Identify which cell holds the provided text, then report its (X, Y) central coordinate. 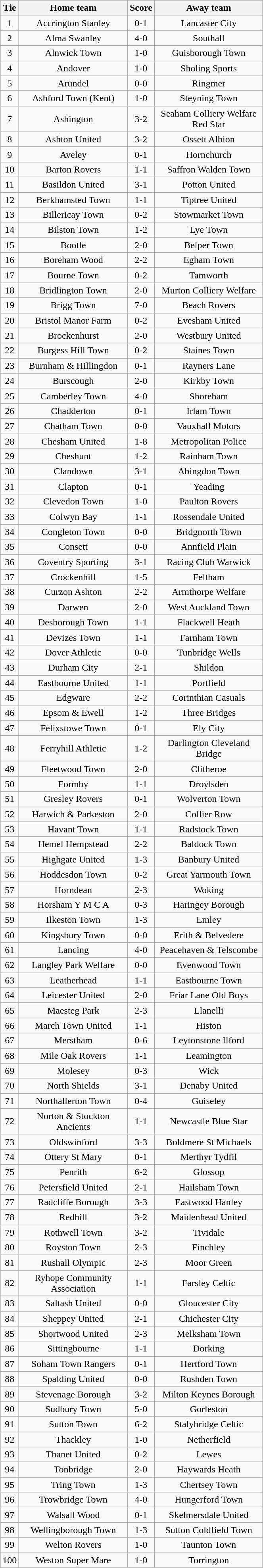
82 (10, 1283)
Ashington (73, 119)
Wolverton Town (209, 799)
86 (10, 1349)
65 (10, 1010)
Gresley Rovers (73, 799)
Tiptree United (209, 199)
53 (10, 829)
7 (10, 119)
Eastbourne United (73, 682)
Durham City (73, 667)
79 (10, 1233)
Ashford Town (Kent) (73, 98)
5-0 (141, 1409)
Llanelli (209, 1010)
Tividale (209, 1233)
Belper Town (209, 245)
45 (10, 698)
Norton & Stockton Ancients (73, 1121)
Metropolitan Police (209, 441)
54 (10, 844)
37 (10, 577)
56 (10, 874)
Chadderton (73, 411)
Bootle (73, 245)
Alma Swanley (73, 38)
Steyning Town (209, 98)
Fleetwood Town (73, 769)
Rushden Town (209, 1379)
10 (10, 169)
Clapton (73, 487)
Yeading (209, 487)
Staines Town (209, 351)
Sholing Sports (209, 68)
Crockenhill (73, 577)
Curzon Ashton (73, 592)
Camberley Town (73, 396)
Westbury United (209, 335)
Newcastle Blue Star (209, 1121)
18 (10, 290)
1 (10, 23)
44 (10, 682)
71 (10, 1101)
Eastwood Hanley (209, 1202)
Edgware (73, 698)
77 (10, 1202)
Farsley Celtic (209, 1283)
Chertsey Town (209, 1485)
Denaby United (209, 1086)
Brockenhurst (73, 335)
Rothwell Town (73, 1233)
1-5 (141, 577)
Merthyr Tydfil (209, 1157)
Mile Oak Rovers (73, 1056)
Hungerford Town (209, 1500)
74 (10, 1157)
20 (10, 320)
Glossop (209, 1172)
Ringmer (209, 83)
Lye Town (209, 230)
4 (10, 68)
Ely City (209, 728)
27 (10, 426)
Haringey Borough (209, 905)
57 (10, 889)
30 (10, 472)
Friar Lane Old Boys (209, 995)
West Auckland Town (209, 607)
Northallerton Town (73, 1101)
Tonbridge (73, 1470)
3 (10, 53)
Sutton Coldfield Town (209, 1530)
6 (10, 98)
49 (10, 769)
21 (10, 335)
Ossett Albion (209, 139)
Clandown (73, 472)
Flackwell Heath (209, 622)
Three Bridges (209, 713)
Andover (73, 68)
Formby (73, 784)
25 (10, 396)
98 (10, 1530)
Irlam Town (209, 411)
Havant Town (73, 829)
Vauxhall Motors (209, 426)
Annfield Plain (209, 547)
Sudbury Town (73, 1409)
9 (10, 154)
58 (10, 905)
Devizes Town (73, 637)
Stevenage Borough (73, 1394)
46 (10, 713)
Saltash United (73, 1303)
97 (10, 1515)
5 (10, 83)
Beach Rovers (209, 305)
85 (10, 1334)
1-8 (141, 441)
Chesham United (73, 441)
100 (10, 1560)
63 (10, 980)
13 (10, 215)
Leamington (209, 1056)
Desborough Town (73, 622)
87 (10, 1364)
Guisborough Town (209, 53)
Histon (209, 1026)
Away team (209, 8)
Royston Town (73, 1248)
73 (10, 1142)
Bilston Town (73, 230)
Finchley (209, 1248)
68 (10, 1056)
7-0 (141, 305)
Woking (209, 889)
North Shields (73, 1086)
Kingsbury Town (73, 935)
Burscough (73, 381)
33 (10, 517)
Brigg Town (73, 305)
92 (10, 1439)
Penrith (73, 1172)
Radcliffe Borough (73, 1202)
Gloucester City (209, 1303)
Paulton Rovers (209, 502)
99 (10, 1545)
Peacehaven & Telscombe (209, 950)
Merstham (73, 1041)
Skelmersdale United (209, 1515)
Torrington (209, 1560)
Burnham & Hillingdon (73, 366)
Ilkeston Town (73, 920)
Redhill (73, 1217)
23 (10, 366)
Darwen (73, 607)
95 (10, 1485)
Abingdon Town (209, 472)
78 (10, 1217)
Epsom & Ewell (73, 713)
Leytonstone Ilford (209, 1041)
81 (10, 1263)
Chatham Town (73, 426)
Evenwood Town (209, 965)
89 (10, 1394)
Egham Town (209, 260)
Bridlington Town (73, 290)
Maesteg Park (73, 1010)
91 (10, 1424)
Bridgnorth Town (209, 532)
Saffron Walden Town (209, 169)
Thackley (73, 1439)
76 (10, 1187)
Stowmarket Town (209, 215)
8 (10, 139)
Dorking (209, 1349)
80 (10, 1248)
Alnwick Town (73, 53)
Molesey (73, 1071)
72 (10, 1121)
Burgess Hill Town (73, 351)
Highgate United (73, 859)
Stalybridge Celtic (209, 1424)
24 (10, 381)
Racing Club Warwick (209, 562)
Moor Green (209, 1263)
66 (10, 1026)
Rossendale United (209, 517)
96 (10, 1500)
Hailsham Town (209, 1187)
94 (10, 1470)
Farnham Town (209, 637)
Milton Keynes Borough (209, 1394)
31 (10, 487)
75 (10, 1172)
Taunton Town (209, 1545)
Droylsden (209, 784)
Murton Colliery Welfare (209, 290)
Netherfield (209, 1439)
Score (141, 8)
Basildon United (73, 184)
Lancaster City (209, 23)
Wellingborough Town (73, 1530)
Bourne Town (73, 275)
Thanet United (73, 1455)
Barton Rovers (73, 169)
Weston Super Mare (73, 1560)
Billericay Town (73, 215)
Shortwood United (73, 1334)
Ferryhill Athletic (73, 749)
Accrington Stanley (73, 23)
Oldswinford (73, 1142)
59 (10, 920)
88 (10, 1379)
26 (10, 411)
15 (10, 245)
Hertford Town (209, 1364)
61 (10, 950)
Tie (10, 8)
Aveley (73, 154)
55 (10, 859)
Lancing (73, 950)
Hoddesdon Town (73, 874)
90 (10, 1409)
83 (10, 1303)
47 (10, 728)
Ottery St Mary (73, 1157)
Colwyn Bay (73, 517)
Wick (209, 1071)
34 (10, 532)
Collier Row (209, 814)
March Town United (73, 1026)
Haywards Heath (209, 1470)
Congleton Town (73, 532)
Arundel (73, 83)
Sutton Town (73, 1424)
Gorleston (209, 1409)
Spalding United (73, 1379)
Tunbridge Wells (209, 652)
0-6 (141, 1041)
93 (10, 1455)
Rushall Olympic (73, 1263)
Melksham Town (209, 1334)
Potton United (209, 184)
41 (10, 637)
42 (10, 652)
Hemel Hempstead (73, 844)
Shoreham (209, 396)
Consett (73, 547)
70 (10, 1086)
Hornchurch (209, 154)
Southall (209, 38)
16 (10, 260)
43 (10, 667)
67 (10, 1041)
52 (10, 814)
Great Yarmouth Town (209, 874)
35 (10, 547)
Horndean (73, 889)
Coventry Sporting (73, 562)
Berkhamsted Town (73, 199)
Bristol Manor Farm (73, 320)
Felixstowe Town (73, 728)
Ryhope Community Association (73, 1283)
Kirkby Town (209, 381)
Sheppey United (73, 1319)
Shildon (209, 667)
Sittingbourne (73, 1349)
48 (10, 749)
Guiseley (209, 1101)
50 (10, 784)
Petersfield United (73, 1187)
Rayners Lane (209, 366)
Leatherhead (73, 980)
84 (10, 1319)
17 (10, 275)
Clevedon Town (73, 502)
Evesham United (209, 320)
28 (10, 441)
Soham Town Rangers (73, 1364)
Leicester United (73, 995)
Boreham Wood (73, 260)
29 (10, 456)
Boldmere St Michaels (209, 1142)
Harwich & Parkeston (73, 814)
Tamworth (209, 275)
Emley (209, 920)
51 (10, 799)
69 (10, 1071)
60 (10, 935)
14 (10, 230)
Dover Athletic (73, 652)
Eastbourne Town (209, 980)
36 (10, 562)
22 (10, 351)
Portfield (209, 682)
Ashton United (73, 139)
Maidenhead United (209, 1217)
Lewes (209, 1455)
12 (10, 199)
40 (10, 622)
11 (10, 184)
64 (10, 995)
Chichester City (209, 1319)
Darlington Cleveland Bridge (209, 749)
2 (10, 38)
Baldock Town (209, 844)
Cheshunt (73, 456)
Tring Town (73, 1485)
Feltham (209, 577)
Langley Park Welfare (73, 965)
Horsham Y M C A (73, 905)
62 (10, 965)
Banbury United (209, 859)
Corinthian Casuals (209, 698)
Rainham Town (209, 456)
32 (10, 502)
Clitheroe (209, 769)
Armthorpe Welfare (209, 592)
39 (10, 607)
38 (10, 592)
0-4 (141, 1101)
Radstock Town (209, 829)
19 (10, 305)
Welton Rovers (73, 1545)
Seaham Colliery Welfare Red Star (209, 119)
Walsall Wood (73, 1515)
Trowbridge Town (73, 1500)
Home team (73, 8)
Erith & Belvedere (209, 935)
